Return the (x, y) coordinate for the center point of the cell that contains the specified text.  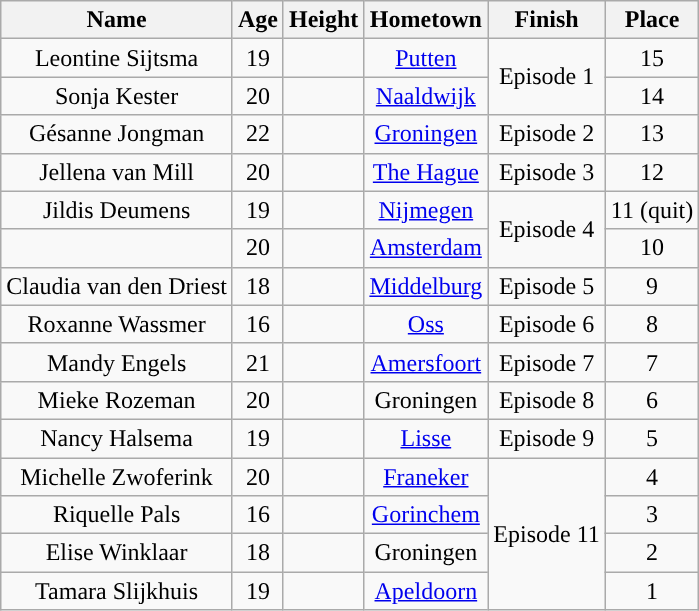
Finish (546, 20)
Lisse (426, 438)
11 (quit) (652, 210)
Episode 2 (546, 134)
Age (258, 20)
Name (117, 20)
Middelburg (426, 286)
Gorinchem (426, 515)
13 (652, 134)
15 (652, 58)
Franeker (426, 477)
Episode 7 (546, 362)
Amersfoort (426, 362)
Nancy Halsema (117, 438)
7 (652, 362)
Riquelle Pals (117, 515)
Jellena van Mill (117, 172)
2 (652, 553)
Leontine Sijtsma (117, 58)
3 (652, 515)
Putten (426, 58)
12 (652, 172)
Nijmegen (426, 210)
5 (652, 438)
Apeldoorn (426, 591)
Oss (426, 324)
Hometown (426, 20)
Amsterdam (426, 248)
Gésanne Jongman (117, 134)
Sonja Kester (117, 96)
Episode 4 (546, 229)
1 (652, 591)
8 (652, 324)
21 (258, 362)
6 (652, 400)
Episode 6 (546, 324)
9 (652, 286)
Episode 5 (546, 286)
Tamara Slijkhuis (117, 591)
Michelle Zwoferink (117, 477)
14 (652, 96)
Episode 8 (546, 400)
Mandy Engels (117, 362)
Episode 9 (546, 438)
4 (652, 477)
Place (652, 20)
Naaldwijk (426, 96)
22 (258, 134)
Episode 1 (546, 77)
Roxanne Wassmer (117, 324)
Height (323, 20)
Claudia van den Driest (117, 286)
Episode 11 (546, 534)
10 (652, 248)
Episode 3 (546, 172)
Elise Winklaar (117, 553)
The Hague (426, 172)
Jildis Deumens (117, 210)
Mieke Rozeman (117, 400)
